Scan for the cell matching the given text and deliver its [x, y] coordinate at center. 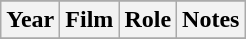
Film [90, 20]
Role [148, 20]
Notes [211, 20]
Year [30, 20]
